From the cell containing the given text, extract its center point as (X, Y) coordinate. 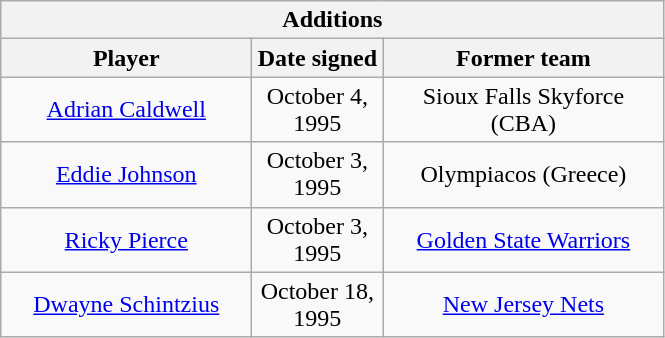
October 4, 1995 (318, 110)
Sioux Falls Skyforce (CBA) (524, 110)
Player (126, 58)
Ricky Pierce (126, 240)
Date signed (318, 58)
Adrian Caldwell (126, 110)
Eddie Johnson (126, 174)
October 18, 1995 (318, 304)
Former team (524, 58)
Dwayne Schintzius (126, 304)
Additions (332, 20)
New Jersey Nets (524, 304)
Olympiacos (Greece) (524, 174)
Golden State Warriors (524, 240)
